Search for the cell housing the specified text and yield its (X, Y) center coordinate. 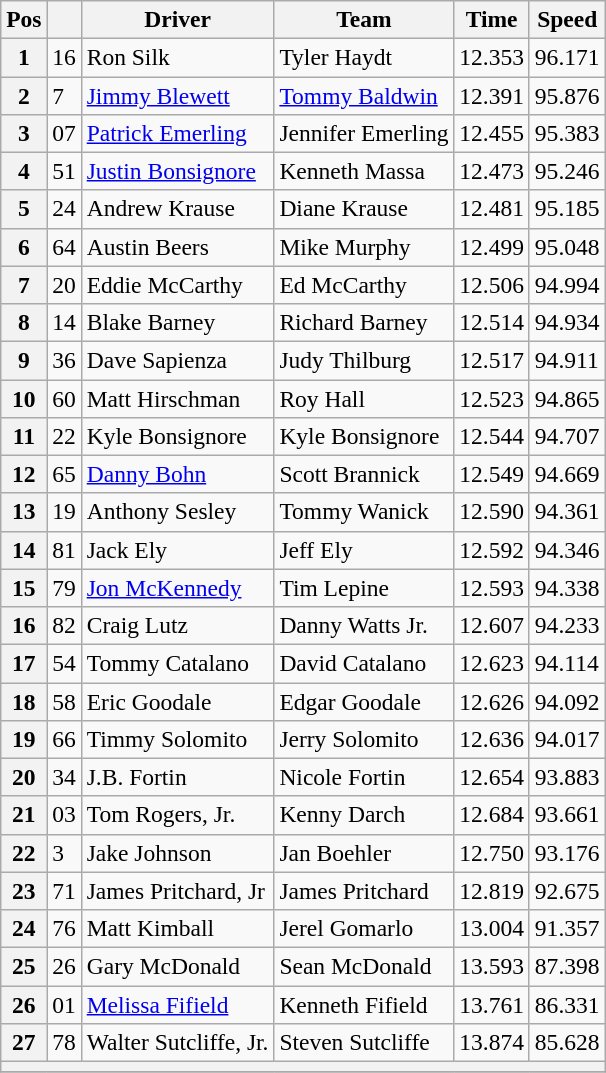
James Pritchard, Jr (178, 891)
Blake Barney (178, 322)
95.246 (567, 171)
12.549 (492, 474)
Matt Kimball (178, 928)
94.911 (567, 360)
94.346 (567, 550)
66 (64, 739)
27 (24, 1042)
25 (24, 966)
12.623 (492, 663)
13 (24, 512)
Jeff Ely (364, 550)
Roy Hall (364, 398)
Tommy Baldwin (364, 95)
Scott Brannick (364, 474)
11 (24, 436)
Jack Ely (178, 550)
01 (64, 1004)
12.473 (492, 171)
12.499 (492, 247)
Anthony Sesley (178, 512)
03 (64, 815)
Dave Sapienza (178, 360)
Gary McDonald (178, 966)
Jake Johnson (178, 853)
12.684 (492, 815)
Edgar Goodale (364, 701)
Patrick Emerling (178, 133)
23 (24, 891)
93.883 (567, 777)
Jon McKennedy (178, 588)
78 (64, 1042)
94.707 (567, 436)
58 (64, 701)
Timmy Solomito (178, 739)
Tyler Haydt (364, 57)
Kenneth Massa (364, 171)
4 (24, 171)
Danny Bohn (178, 474)
95.876 (567, 95)
Jerel Gomarlo (364, 928)
Kenneth Fifield (364, 1004)
12 (24, 474)
Sean McDonald (364, 966)
17 (24, 663)
85.628 (567, 1042)
12.455 (492, 133)
Eric Goodale (178, 701)
12.590 (492, 512)
60 (64, 398)
Andrew Krause (178, 209)
12.626 (492, 701)
54 (64, 663)
82 (64, 625)
Jan Boehler (364, 853)
2 (24, 95)
21 (24, 815)
94.338 (567, 588)
79 (64, 588)
Tommy Wanick (364, 512)
Walter Sutcliffe, Jr. (178, 1042)
12.607 (492, 625)
Nicole Fortin (364, 777)
Tommy Catalano (178, 663)
94.017 (567, 739)
12.592 (492, 550)
94.994 (567, 285)
Team (364, 19)
12.654 (492, 777)
12.481 (492, 209)
12.353 (492, 57)
James Pritchard (364, 891)
Judy Thilburg (364, 360)
Steven Sutcliffe (364, 1042)
J.B. Fortin (178, 777)
13.761 (492, 1004)
94.233 (567, 625)
71 (64, 891)
Pos (24, 19)
93.661 (567, 815)
8 (24, 322)
36 (64, 360)
Mike Murphy (364, 247)
10 (24, 398)
Jerry Solomito (364, 739)
Tom Rogers, Jr. (178, 815)
Matt Hirschman (178, 398)
81 (64, 550)
Jennifer Emerling (364, 133)
12.523 (492, 398)
94.361 (567, 512)
1 (24, 57)
95.383 (567, 133)
Eddie McCarthy (178, 285)
94.934 (567, 322)
Melissa Fifield (178, 1004)
Kenny Darch (364, 815)
15 (24, 588)
91.357 (567, 928)
07 (64, 133)
94.092 (567, 701)
12.593 (492, 588)
Austin Beers (178, 247)
Speed (567, 19)
Craig Lutz (178, 625)
92.675 (567, 891)
94.669 (567, 474)
6 (24, 247)
87.398 (567, 966)
Danny Watts Jr. (364, 625)
12.517 (492, 360)
Time (492, 19)
5 (24, 209)
13.004 (492, 928)
13.593 (492, 966)
64 (64, 247)
Diane Krause (364, 209)
Richard Barney (364, 322)
96.171 (567, 57)
Justin Bonsignore (178, 171)
12.750 (492, 853)
34 (64, 777)
12.636 (492, 739)
94.865 (567, 398)
Driver (178, 19)
12.514 (492, 322)
18 (24, 701)
Ron Silk (178, 57)
Ed McCarthy (364, 285)
Tim Lepine (364, 588)
12.391 (492, 95)
12.819 (492, 891)
76 (64, 928)
95.185 (567, 209)
David Catalano (364, 663)
86.331 (567, 1004)
95.048 (567, 247)
Jimmy Blewett (178, 95)
65 (64, 474)
93.176 (567, 853)
9 (24, 360)
12.506 (492, 285)
12.544 (492, 436)
94.114 (567, 663)
13.874 (492, 1042)
51 (64, 171)
